Return the [x, y] coordinate for the center point of the cell that contains the specified text.  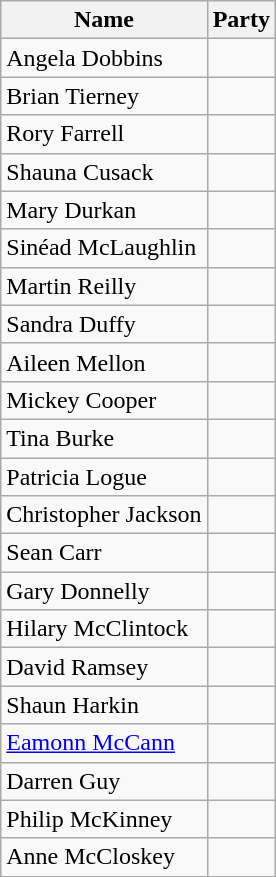
Christopher Jackson [104, 515]
Gary Donnelly [104, 591]
Philip McKinney [104, 819]
Angela Dobbins [104, 58]
Sean Carr [104, 553]
Mickey Cooper [104, 400]
Patricia Logue [104, 477]
Darren Guy [104, 781]
Brian Tierney [104, 96]
Hilary McClintock [104, 629]
Shaun Harkin [104, 705]
Tina Burke [104, 438]
Mary Durkan [104, 210]
Martin Reilly [104, 286]
Party [241, 20]
Shauna Cusack [104, 172]
Eamonn McCann [104, 743]
Rory Farrell [104, 134]
Anne McCloskey [104, 857]
David Ramsey [104, 667]
Aileen Mellon [104, 362]
Sinéad McLaughlin [104, 248]
Sandra Duffy [104, 324]
Name [104, 20]
